From the cell containing the given text, extract its center point as (x, y) coordinate. 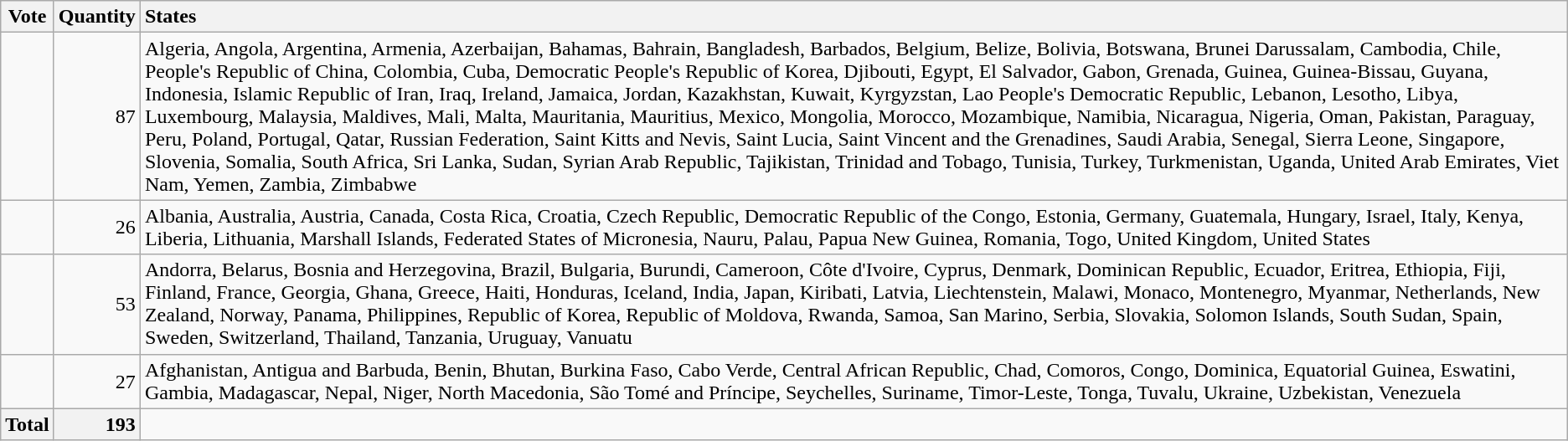
87 (97, 116)
States (854, 17)
Vote (28, 17)
Quantity (97, 17)
53 (97, 305)
27 (97, 382)
Total (28, 424)
193 (97, 424)
26 (97, 228)
